From the cell containing the given text, extract its center point as [x, y] coordinate. 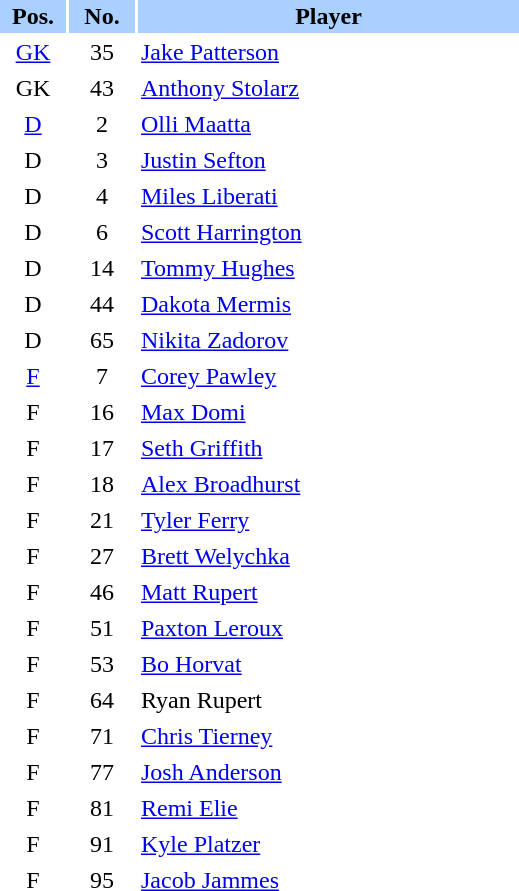
Paxton Leroux [328, 628]
81 [102, 808]
Tyler Ferry [328, 520]
35 [102, 52]
Scott Harrington [328, 232]
Kyle Platzer [328, 844]
Anthony Stolarz [328, 88]
Corey Pawley [328, 376]
65 [102, 340]
Olli Maatta [328, 124]
91 [102, 844]
Ryan Rupert [328, 700]
53 [102, 664]
14 [102, 268]
17 [102, 448]
Jake Patterson [328, 52]
51 [102, 628]
Chris Tierney [328, 736]
Max Domi [328, 412]
Pos. [33, 16]
Seth Griffith [328, 448]
Alex Broadhurst [328, 484]
Player [328, 16]
2 [102, 124]
Josh Anderson [328, 772]
21 [102, 520]
18 [102, 484]
Miles Liberati [328, 196]
Bo Horvat [328, 664]
Nikita Zadorov [328, 340]
77 [102, 772]
Brett Welychka [328, 556]
71 [102, 736]
Remi Elie [328, 808]
6 [102, 232]
64 [102, 700]
No. [102, 16]
16 [102, 412]
Matt Rupert [328, 592]
27 [102, 556]
Tommy Hughes [328, 268]
3 [102, 160]
7 [102, 376]
44 [102, 304]
Justin Sefton [328, 160]
4 [102, 196]
43 [102, 88]
46 [102, 592]
Dakota Mermis [328, 304]
